Return the (X, Y) coordinate for the center point of the cell that contains the specified text.  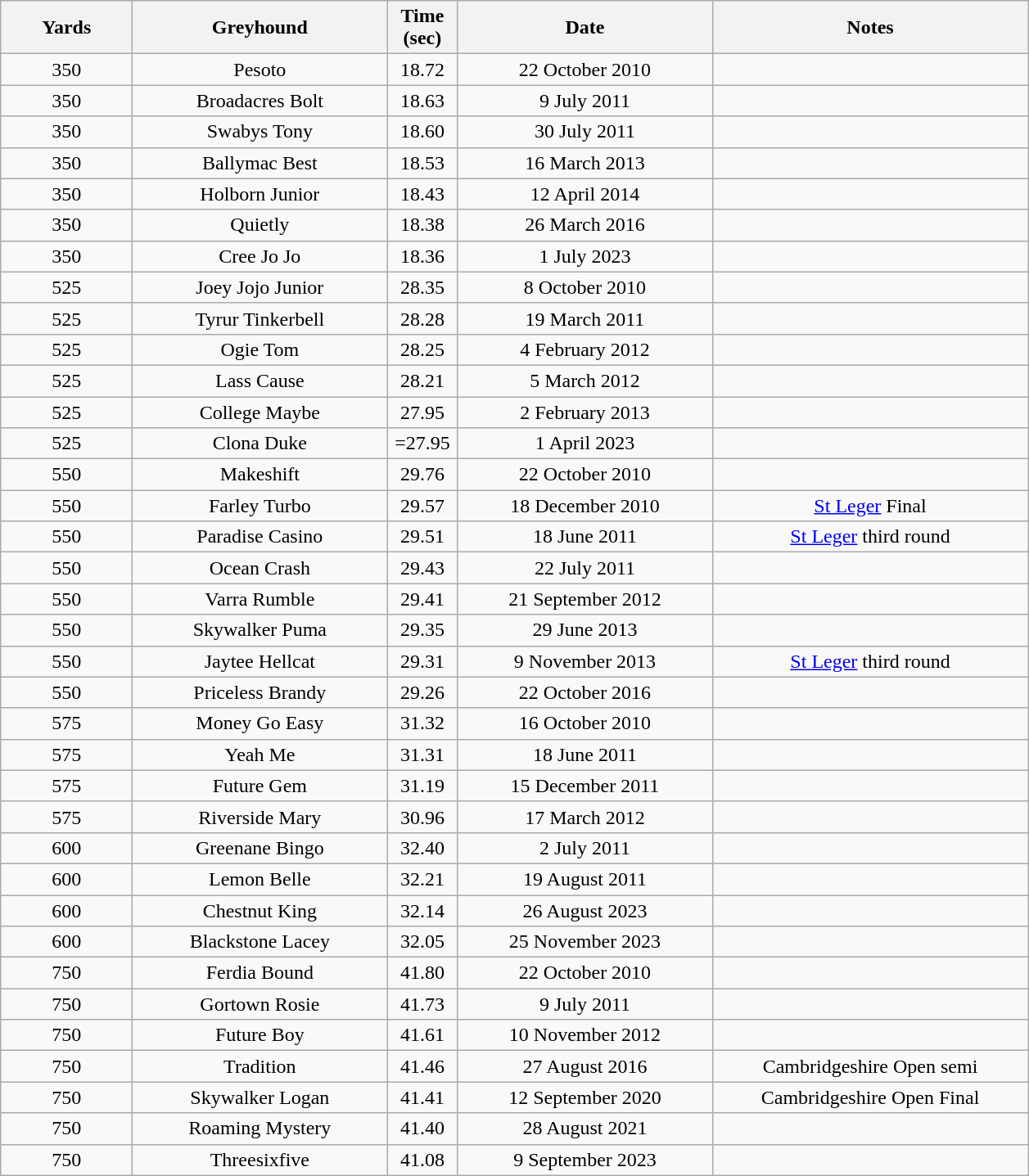
Yeah Me (260, 755)
28.28 (422, 318)
31.19 (422, 786)
Priceless Brandy (260, 692)
21 September 2012 (584, 599)
Ballymac Best (260, 163)
Ferdia Bound (260, 973)
16 March 2013 (584, 163)
18.38 (422, 225)
Lass Cause (260, 381)
31.31 (422, 755)
19 March 2011 (584, 318)
9 November 2013 (584, 661)
16 October 2010 (584, 723)
Joey Jojo Junior (260, 287)
29 June 2013 (584, 630)
41.80 (422, 973)
15 December 2011 (584, 786)
Tradition (260, 1066)
30.96 (422, 817)
Greenane Bingo (260, 848)
26 August 2023 (584, 911)
19 August 2011 (584, 879)
1 April 2023 (584, 444)
18.53 (422, 163)
Lemon Belle (260, 879)
Future Boy (260, 1035)
Date (584, 28)
Quietly (260, 225)
2 February 2013 (584, 412)
25 November 2023 (584, 942)
18.36 (422, 256)
2 July 2011 (584, 848)
18 December 2010 (584, 506)
Holborn Junior (260, 194)
30 July 2011 (584, 132)
18.60 (422, 132)
18.63 (422, 101)
41.61 (422, 1035)
Gortown Rosie (260, 1004)
27 August 2016 (584, 1066)
12 April 2014 (584, 194)
32.40 (422, 848)
Cambridgeshire Open Final (870, 1097)
Cambridgeshire Open semi (870, 1066)
Threesixfive (260, 1160)
41.41 (422, 1097)
College Maybe (260, 412)
18.72 (422, 70)
Varra Rumble (260, 599)
Jaytee Hellcat (260, 661)
Swabys Tony (260, 132)
Yards (67, 28)
28.21 (422, 381)
Broadacres Bolt (260, 101)
41.08 (422, 1160)
27.95 (422, 412)
5 March 2012 (584, 381)
Paradise Casino (260, 537)
31.32 (422, 723)
Farley Turbo (260, 506)
29.76 (422, 475)
8 October 2010 (584, 287)
Skywalker Logan (260, 1097)
41.73 (422, 1004)
32.05 (422, 942)
Money Go Easy (260, 723)
28.25 (422, 349)
28 August 2021 (584, 1129)
Tyrur Tinkerbell (260, 318)
41.46 (422, 1066)
Future Gem (260, 786)
4 February 2012 (584, 349)
28.35 (422, 287)
Blackstone Lacey (260, 942)
Roaming Mystery (260, 1129)
St Leger Final (870, 506)
1 July 2023 (584, 256)
12 September 2020 (584, 1097)
Cree Jo Jo (260, 256)
32.14 (422, 911)
18.43 (422, 194)
29.57 (422, 506)
=27.95 (422, 444)
32.21 (422, 879)
Ogie Tom (260, 349)
Clona Duke (260, 444)
22 October 2016 (584, 692)
17 March 2012 (584, 817)
Greyhound (260, 28)
9 September 2023 (584, 1160)
41.40 (422, 1129)
29.51 (422, 537)
26 March 2016 (584, 225)
Pesoto (260, 70)
Ocean Crash (260, 568)
Time (sec) (422, 28)
10 November 2012 (584, 1035)
29.35 (422, 630)
29.26 (422, 692)
29.41 (422, 599)
29.43 (422, 568)
Skywalker Puma (260, 630)
Notes (870, 28)
Makeshift (260, 475)
Chestnut King (260, 911)
22 July 2011 (584, 568)
Riverside Mary (260, 817)
29.31 (422, 661)
